Find where the given text appears and provide that cell's center as [x, y] coordinate. 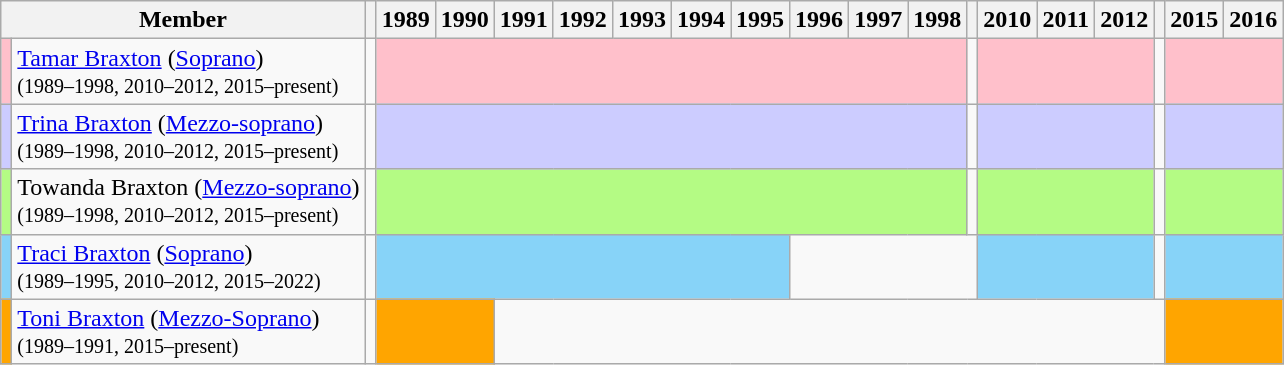
2011 [1066, 20]
1994 [700, 20]
1990 [464, 20]
2016 [1254, 20]
1991 [524, 20]
1997 [878, 20]
1992 [582, 20]
1996 [820, 20]
1995 [760, 20]
2010 [1008, 20]
2015 [1194, 20]
Tamar Braxton (Soprano)(1989–1998, 2010–2012, 2015–present) [188, 72]
1989 [406, 20]
Trina Braxton (Mezzo-soprano)(1989–1998, 2010–2012, 2015–present) [188, 136]
1993 [642, 20]
Towanda Braxton (Mezzo-soprano)(1989–1998, 2010–2012, 2015–present) [188, 202]
Traci Braxton (Soprano)(1989–1995, 2010–2012, 2015–2022) [188, 266]
2012 [1124, 20]
Toni Braxton (Mezzo-Soprano)(1989–1991, 2015–present) [188, 332]
Member [183, 20]
1998 [938, 20]
